Detect which cell encompasses the target text, then output its (X, Y) center coordinate. 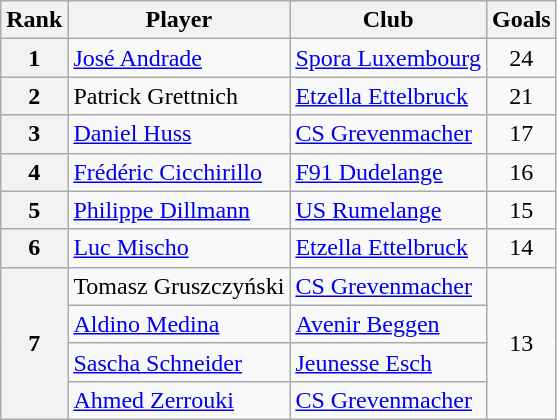
Luc Mischo (179, 248)
Goals (521, 20)
Frédéric Cicchirillo (179, 172)
Sascha Schneider (179, 362)
Aldino Medina (179, 324)
5 (34, 210)
3 (34, 134)
17 (521, 134)
Spora Luxembourg (388, 58)
Tomasz Gruszczyński (179, 286)
1 (34, 58)
Patrick Grettnich (179, 96)
Daniel Huss (179, 134)
Jeunesse Esch (388, 362)
13 (521, 343)
6 (34, 248)
2 (34, 96)
Philippe Dillmann (179, 210)
Club (388, 20)
Player (179, 20)
7 (34, 343)
14 (521, 248)
Rank (34, 20)
US Rumelange (388, 210)
21 (521, 96)
José Andrade (179, 58)
24 (521, 58)
Ahmed Zerrouki (179, 400)
Avenir Beggen (388, 324)
4 (34, 172)
F91 Dudelange (388, 172)
15 (521, 210)
16 (521, 172)
